Provide the (x, y) coordinate of the cell's center where the given text is located.  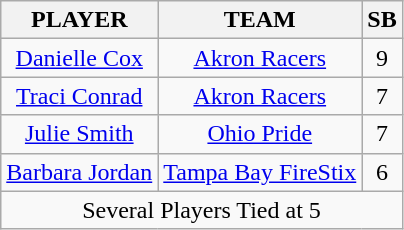
Barbara Jordan (80, 172)
9 (382, 58)
TEAM (260, 20)
Danielle Cox (80, 58)
6 (382, 172)
Several Players Tied at 5 (202, 210)
PLAYER (80, 20)
Tampa Bay FireStix (260, 172)
Traci Conrad (80, 96)
Ohio Pride (260, 134)
Julie Smith (80, 134)
SB (382, 20)
